Identify which cell holds the provided text, then report its (X, Y) central coordinate. 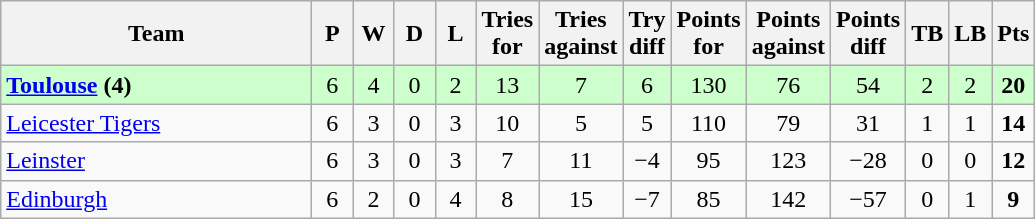
−7 (647, 199)
Try diff (647, 34)
Leicester Tigers (156, 123)
TB (928, 34)
14 (1014, 123)
9 (1014, 199)
LB (970, 34)
Pts (1014, 34)
142 (788, 199)
L (456, 34)
130 (708, 85)
76 (788, 85)
110 (708, 123)
95 (708, 161)
Team (156, 34)
Edinburgh (156, 199)
12 (1014, 161)
Points against (788, 34)
54 (868, 85)
8 (508, 199)
Tries against (581, 34)
79 (788, 123)
13 (508, 85)
123 (788, 161)
31 (868, 123)
D (414, 34)
Toulouse (4) (156, 85)
10 (508, 123)
11 (581, 161)
−4 (647, 161)
W (374, 34)
−57 (868, 199)
85 (708, 199)
Tries for (508, 34)
P (332, 34)
Leinster (156, 161)
−28 (868, 161)
Points for (708, 34)
20 (1014, 85)
15 (581, 199)
Points diff (868, 34)
